For the text-containing cell, return its midpoint in [x, y] coordinate format. 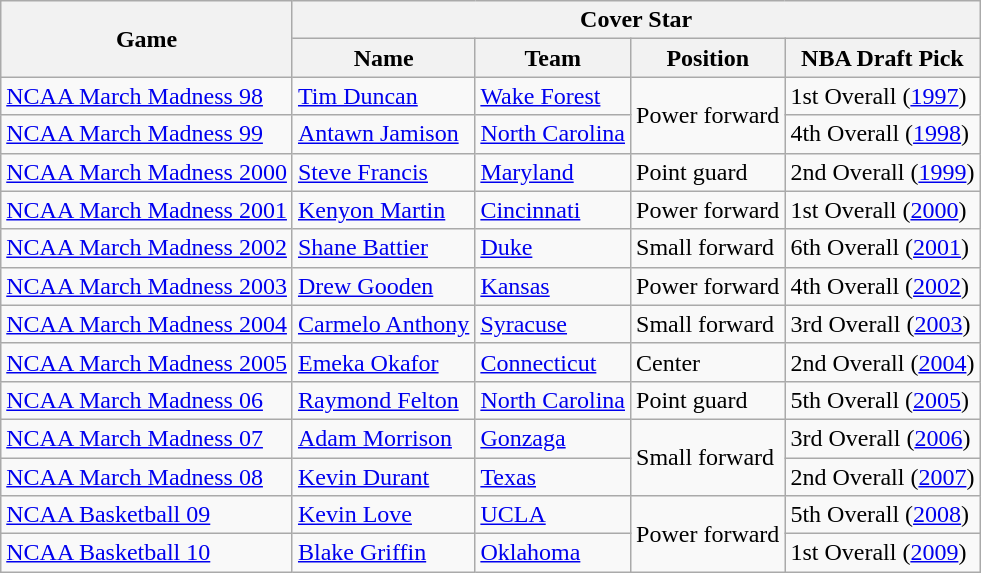
Blake Griffin [383, 553]
Connecticut [553, 362]
Position [708, 58]
Syracuse [553, 324]
Kenyon Martin [383, 210]
NCAA March Madness 2002 [147, 248]
NCAA March Madness 2003 [147, 286]
Raymond Felton [383, 400]
Wake Forest [553, 96]
NCAA Basketball 10 [147, 553]
UCLA [553, 515]
Name [383, 58]
Game [147, 39]
6th Overall (2001) [882, 248]
Maryland [553, 172]
NCAA Basketball 09 [147, 515]
Tim Duncan [383, 96]
2nd Overall (2007) [882, 477]
NCAA March Madness 2000 [147, 172]
2nd Overall (2004) [882, 362]
NCAA March Madness 99 [147, 134]
3rd Overall (2003) [882, 324]
NCAA March Madness 08 [147, 477]
3rd Overall (2006) [882, 438]
Emeka Okafor [383, 362]
Steve Francis [383, 172]
5th Overall (2008) [882, 515]
1st Overall (2009) [882, 553]
Drew Gooden [383, 286]
NBA Draft Pick [882, 58]
5th Overall (2005) [882, 400]
Duke [553, 248]
Adam Morrison [383, 438]
Gonzaga [553, 438]
1st Overall (1997) [882, 96]
Carmelo Anthony [383, 324]
NCAA March Madness 06 [147, 400]
Team [553, 58]
1st Overall (2000) [882, 210]
4th Overall (2002) [882, 286]
Kansas [553, 286]
2nd Overall (1999) [882, 172]
NCAA March Madness 07 [147, 438]
NCAA March Madness 2005 [147, 362]
NCAA March Madness 98 [147, 96]
Texas [553, 477]
Antawn Jamison [383, 134]
NCAA March Madness 2004 [147, 324]
Oklahoma [553, 553]
Center [708, 362]
Cincinnati [553, 210]
Cover Star [636, 20]
4th Overall (1998) [882, 134]
Kevin Durant [383, 477]
NCAA March Madness 2001 [147, 210]
Kevin Love [383, 515]
Shane Battier [383, 248]
